Identify which cell holds the provided text, then report its [X, Y] central coordinate. 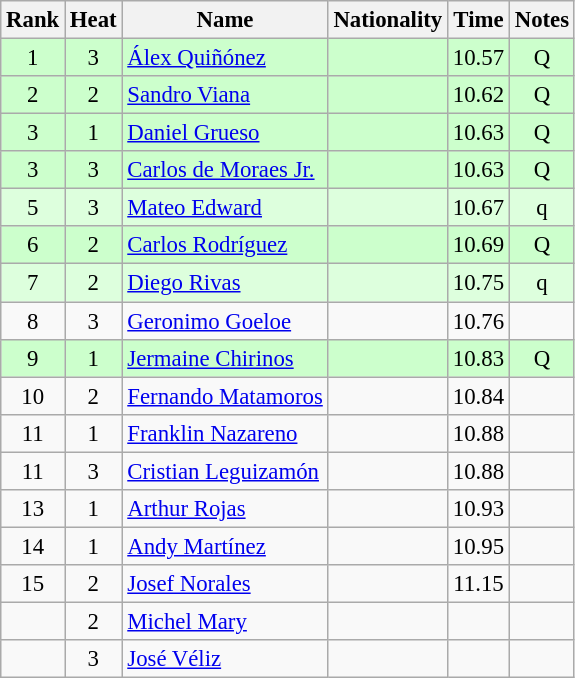
Carlos de Moraes Jr. [225, 170]
10.84 [479, 396]
10.95 [479, 546]
9 [33, 358]
Mateo Edward [225, 208]
10.67 [479, 208]
Heat [94, 20]
10.69 [479, 245]
15 [33, 584]
José Véliz [225, 659]
7 [33, 283]
10.57 [479, 58]
Franklin Nazareno [225, 433]
8 [33, 321]
Sandro Viana [225, 95]
10.83 [479, 358]
Josef Norales [225, 584]
Geronimo Goeloe [225, 321]
11.15 [479, 584]
Name [225, 20]
Andy Martínez [225, 546]
10.93 [479, 509]
5 [33, 208]
Time [479, 20]
Daniel Grueso [225, 133]
Notes [542, 20]
Carlos Rodríguez [225, 245]
Diego Rivas [225, 283]
Álex Quiñónez [225, 58]
Fernando Matamoros [225, 396]
Rank [33, 20]
10.75 [479, 283]
10 [33, 396]
10.62 [479, 95]
Arthur Rojas [225, 509]
Cristian Leguizamón [225, 471]
Jermaine Chirinos [225, 358]
Nationality [388, 20]
6 [33, 245]
Michel Mary [225, 621]
13 [33, 509]
10.76 [479, 321]
14 [33, 546]
